Output the (x, y) coordinate of the center of the cell containing the given text.  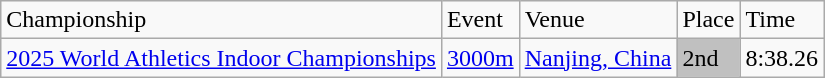
Event (480, 20)
Time (782, 20)
Championship (222, 20)
Place (708, 20)
Venue (598, 20)
3000m (480, 58)
2025 World Athletics Indoor Championships (222, 58)
8:38.26 (782, 58)
Nanjing, China (598, 58)
2nd (708, 58)
